For the text-containing cell, return its midpoint in (x, y) coordinate format. 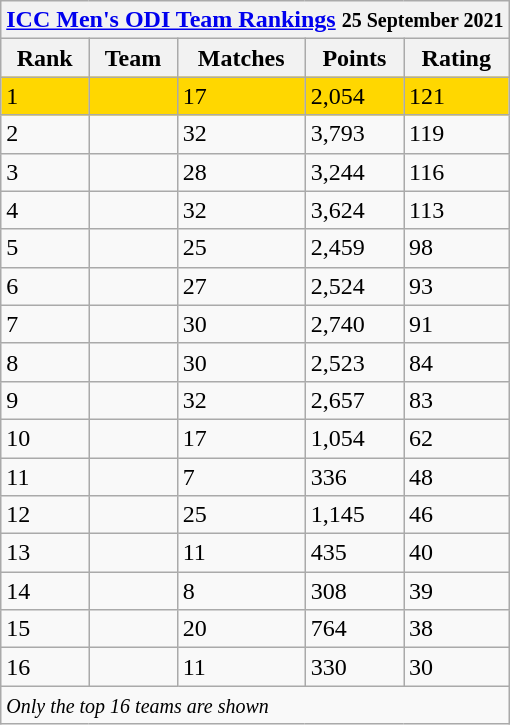
2,524 (354, 286)
1,145 (354, 515)
336 (354, 477)
2,459 (354, 248)
3,624 (354, 210)
330 (354, 667)
2 (45, 134)
84 (456, 362)
10 (45, 438)
46 (456, 515)
ICC Men's ODI Team Rankings 25 September 2021 (255, 20)
48 (456, 477)
1 (45, 96)
6 (45, 286)
9 (45, 400)
3,793 (354, 134)
3 (45, 172)
83 (456, 400)
15 (45, 629)
Only the top 16 teams are shown (255, 705)
13 (45, 553)
38 (456, 629)
435 (354, 553)
Rank (45, 58)
5 (45, 248)
Matches (241, 58)
98 (456, 248)
764 (354, 629)
121 (456, 96)
Points (354, 58)
16 (45, 667)
116 (456, 172)
Rating (456, 58)
2,054 (354, 96)
308 (354, 591)
93 (456, 286)
27 (241, 286)
39 (456, 591)
12 (45, 515)
14 (45, 591)
40 (456, 553)
1,054 (354, 438)
2,657 (354, 400)
4 (45, 210)
3,244 (354, 172)
2,740 (354, 324)
119 (456, 134)
2,523 (354, 362)
20 (241, 629)
91 (456, 324)
62 (456, 438)
113 (456, 210)
28 (241, 172)
Team (133, 58)
